From the cell containing the given text, extract its center point as [x, y] coordinate. 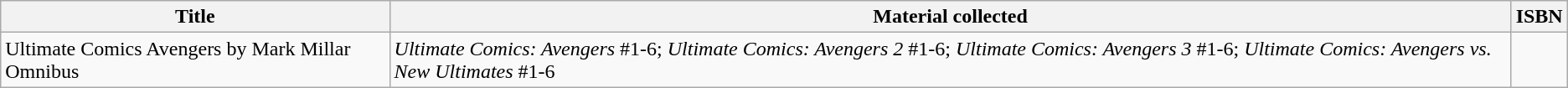
Material collected [950, 17]
Ultimate Comics: Avengers #1-6; Ultimate Comics: Avengers 2 #1-6; Ultimate Comics: Avengers 3 #1-6; Ultimate Comics: Avengers vs. New Ultimates #1-6 [950, 60]
Ultimate Comics Avengers by Mark Millar Omnibus [195, 60]
ISBN [1540, 17]
Title [195, 17]
